Locate the cell with the specified text and output its [x, y] center coordinate. 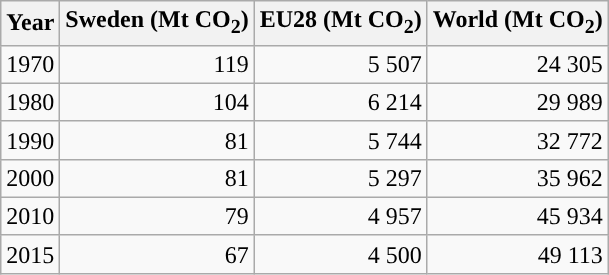
104 [157, 102]
5 507 [340, 64]
1980 [30, 102]
35 962 [518, 178]
1990 [30, 140]
World (Mt CO2) [518, 23]
Year [30, 23]
5 297 [340, 178]
2000 [30, 178]
45 934 [518, 216]
5 744 [340, 140]
EU28 (Mt CO2) [340, 23]
Sweden (Mt CO2) [157, 23]
49 113 [518, 254]
6 214 [340, 102]
119 [157, 64]
24 305 [518, 64]
2010 [30, 216]
1970 [30, 64]
29 989 [518, 102]
79 [157, 216]
4 500 [340, 254]
4 957 [340, 216]
32 772 [518, 140]
2015 [30, 254]
67 [157, 254]
